Identify which cell holds the provided text, then report its [x, y] central coordinate. 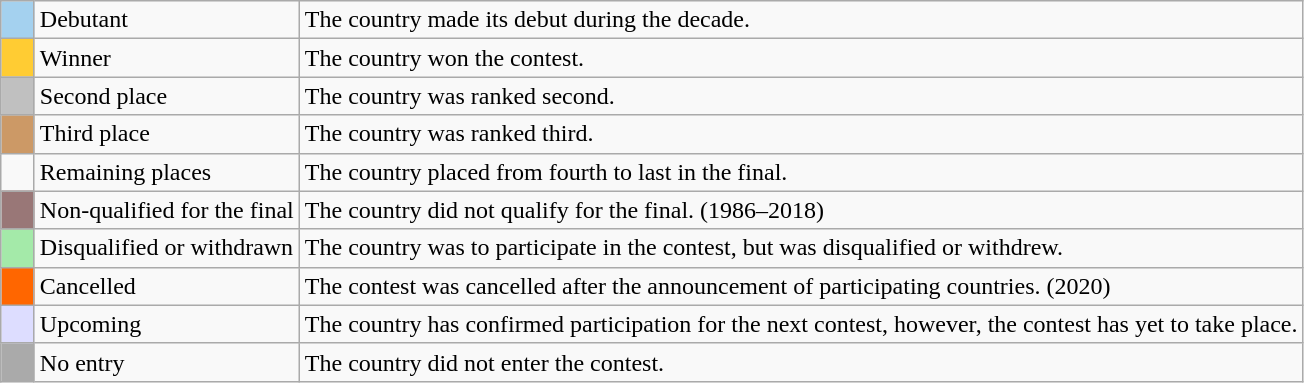
Non-qualified for the final [166, 210]
Cancelled [166, 286]
No entry [166, 362]
The country was ranked third. [801, 134]
Upcoming [166, 324]
Disqualified or withdrawn [166, 248]
The country won the contest. [801, 58]
Winner [166, 58]
The country placed from fourth to last in the final. [801, 172]
Second place [166, 96]
Remaining places [166, 172]
The country has confirmed participation for the next contest, however, the contest has yet to take place. [801, 324]
The country did not qualify for the final. (1986–2018) [801, 210]
The country did not enter the contest. [801, 362]
Third place [166, 134]
The contest was cancelled after the announcement of participating countries. (2020) [801, 286]
The country made its debut during the decade. [801, 20]
The country was to participate in the contest, but was disqualified or withdrew. [801, 248]
Debutant [166, 20]
The country was ranked second. [801, 96]
